Detect which cell encompasses the target text, then output its (X, Y) center coordinate. 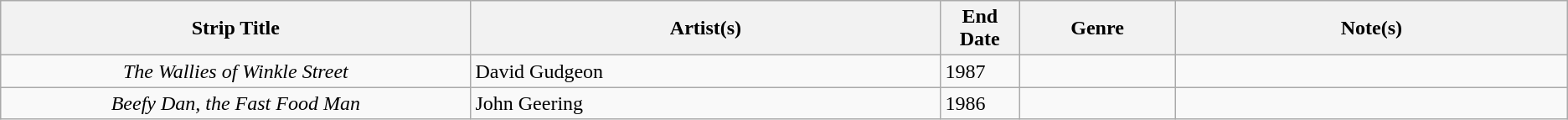
Strip Title (236, 29)
End Date (980, 29)
John Geering (705, 103)
The Wallies of Winkle Street (236, 71)
Note(s) (1372, 29)
1987 (980, 71)
Genre (1097, 29)
David Gudgeon (705, 71)
Artist(s) (705, 29)
1986 (980, 103)
Beefy Dan, the Fast Food Man (236, 103)
